Return (x, y) of the center of cell containing provided text 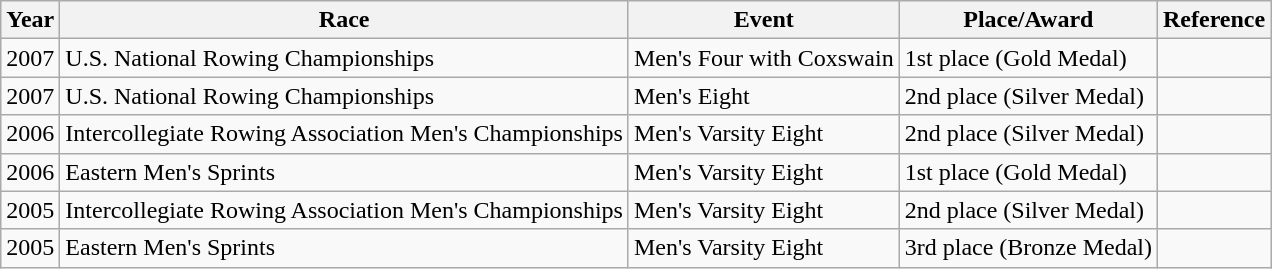
Place/Award (1028, 20)
Reference (1214, 20)
Event (764, 20)
Year (30, 20)
3rd place (Bronze Medal) (1028, 248)
Men's Eight (764, 96)
Race (344, 20)
Men's Four with Coxswain (764, 58)
